Pinpoint the cell where the given text exists, returning its (x, y) midpoint coordinate. 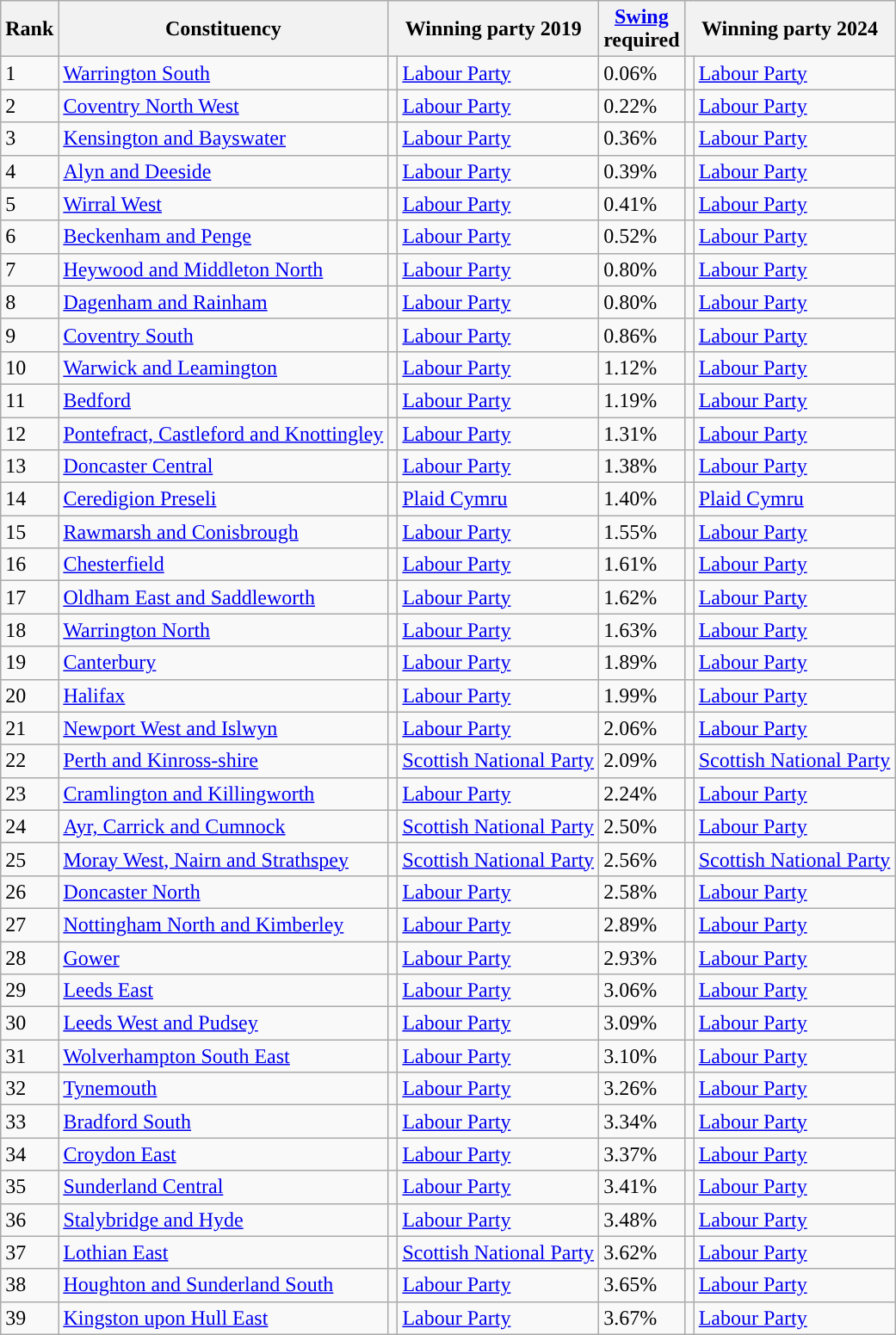
4 (29, 171)
1 (29, 73)
1.40% (642, 499)
3.26% (642, 1089)
1.55% (642, 532)
16 (29, 565)
Chesterfield (224, 565)
Tynemouth (224, 1089)
18 (29, 630)
Wirral West (224, 204)
3.65% (642, 1285)
2.50% (642, 826)
1.38% (642, 467)
9 (29, 335)
3.34% (642, 1122)
Doncaster Central (224, 467)
Constituency (224, 29)
28 (29, 958)
Oldham East and Saddleworth (224, 597)
19 (29, 663)
Pontefract, Castleford and Knottingley (224, 433)
Coventry North West (224, 106)
2.56% (642, 859)
Leeds West and Pudsey (224, 1023)
Warrington South (224, 73)
0.22% (642, 106)
11 (29, 400)
1.31% (642, 433)
0.52% (642, 237)
Warrington North (224, 630)
30 (29, 1023)
23 (29, 794)
Nottingham North and Kimberley (224, 924)
31 (29, 1056)
Wolverhampton South East (224, 1056)
Ceredigion Preseli (224, 499)
12 (29, 433)
Stalybridge and Hyde (224, 1220)
Bedford (224, 400)
Perth and Kinross-shire (224, 761)
0.36% (642, 139)
13 (29, 467)
35 (29, 1187)
Lothian East (224, 1252)
32 (29, 1089)
3.41% (642, 1187)
0.86% (642, 335)
10 (29, 368)
17 (29, 597)
Kingston upon Hull East (224, 1318)
3.37% (642, 1154)
1.99% (642, 695)
29 (29, 991)
3.62% (642, 1252)
8 (29, 302)
27 (29, 924)
36 (29, 1220)
Coventry South (224, 335)
Cramlington and Killingworth (224, 794)
5 (29, 204)
Winning party 2024 (790, 29)
2.06% (642, 728)
Sunderland Central (224, 1187)
0.41% (642, 204)
Warwick and Leamington (224, 368)
Newport West and Islwyn (224, 728)
2.58% (642, 892)
21 (29, 728)
1.89% (642, 663)
20 (29, 695)
Doncaster North (224, 892)
0.39% (642, 171)
Swing required (642, 29)
2 (29, 106)
2.93% (642, 958)
0.06% (642, 73)
1.61% (642, 565)
14 (29, 499)
Houghton and Sunderland South (224, 1285)
2.24% (642, 794)
Alyn and Deeside (224, 171)
3.10% (642, 1056)
38 (29, 1285)
3.09% (642, 1023)
Beckenham and Penge (224, 237)
Dagenham and Rainham (224, 302)
3.67% (642, 1318)
1.19% (642, 400)
Rawmarsh and Conisbrough (224, 532)
Croydon East (224, 1154)
15 (29, 532)
Winning party 2019 (494, 29)
6 (29, 237)
1.12% (642, 368)
22 (29, 761)
34 (29, 1154)
Moray West, Nairn and Strathspey (224, 859)
37 (29, 1252)
Heywood and Middleton North (224, 269)
39 (29, 1318)
Ayr, Carrick and Cumnock (224, 826)
Canterbury (224, 663)
Leeds East (224, 991)
Rank (29, 29)
2.09% (642, 761)
26 (29, 892)
24 (29, 826)
1.63% (642, 630)
Bradford South (224, 1122)
3.48% (642, 1220)
33 (29, 1122)
2.89% (642, 924)
25 (29, 859)
3 (29, 139)
Kensington and Bayswater (224, 139)
Gower (224, 958)
Halifax (224, 695)
1.62% (642, 597)
3.06% (642, 991)
7 (29, 269)
